Detect which cell encompasses the target text, then output its (X, Y) center coordinate. 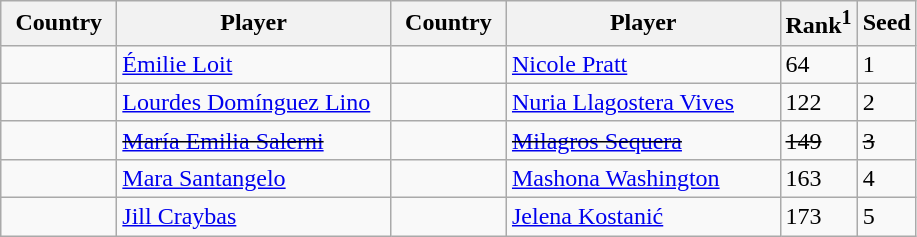
2 (886, 102)
149 (818, 140)
5 (886, 217)
Milagros Sequera (643, 140)
Rank1 (818, 24)
María Emilia Salerni (254, 140)
Nuria Llagostera Vives (643, 102)
3 (886, 140)
1 (886, 64)
Mara Santangelo (254, 178)
Jill Craybas (254, 217)
64 (818, 64)
122 (818, 102)
173 (818, 217)
Lourdes Domínguez Lino (254, 102)
Jelena Kostanić (643, 217)
Mashona Washington (643, 178)
Seed (886, 24)
Émilie Loit (254, 64)
163 (818, 178)
Nicole Pratt (643, 64)
4 (886, 178)
